Return [X, Y] of the center of cell containing provided text 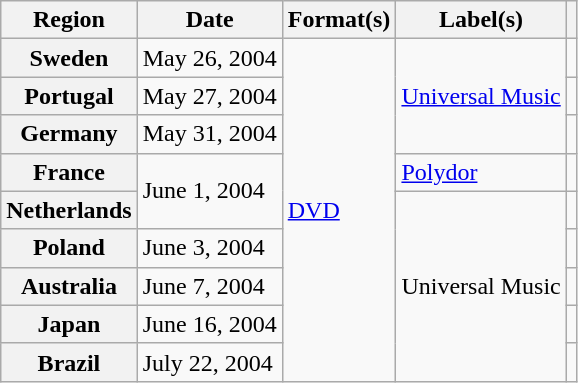
Germany [69, 134]
May 27, 2004 [210, 96]
Portugal [69, 96]
Date [210, 20]
Netherlands [69, 210]
Australia [69, 286]
Sweden [69, 58]
May 26, 2004 [210, 58]
June 1, 2004 [210, 191]
June 3, 2004 [210, 248]
Polydor [481, 172]
Region [69, 20]
DVD [339, 210]
June 7, 2004 [210, 286]
July 22, 2004 [210, 362]
June 16, 2004 [210, 324]
Format(s) [339, 20]
May 31, 2004 [210, 134]
Japan [69, 324]
France [69, 172]
Label(s) [481, 20]
Brazil [69, 362]
Poland [69, 248]
